Output the (X, Y) coordinate of the center of the cell containing the given text.  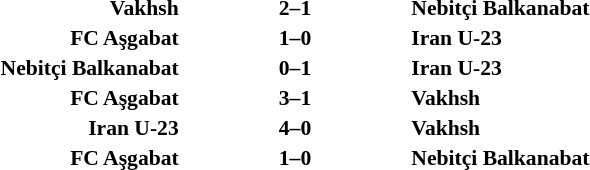
1–0 (296, 38)
3–1 (296, 98)
0–1 (296, 68)
4–0 (296, 128)
